For the text-containing cell, return its midpoint in [x, y] coordinate format. 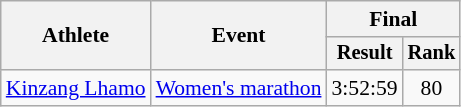
Kinzang Lhamo [76, 88]
Rank [432, 54]
3:52:59 [365, 88]
80 [432, 88]
Athlete [76, 36]
Final [394, 19]
Women's marathon [239, 88]
Result [365, 54]
Event [239, 36]
